Pinpoint the cell where the given text exists, returning its (x, y) midpoint coordinate. 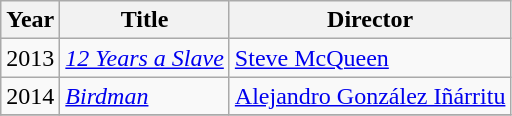
Title (145, 20)
2013 (30, 58)
Birdman (145, 96)
Alejandro González Iñárritu (370, 96)
Year (30, 20)
12 Years a Slave (145, 58)
2014 (30, 96)
Director (370, 20)
Steve McQueen (370, 58)
